Output the [x, y] coordinate of the center of the cell containing the given text.  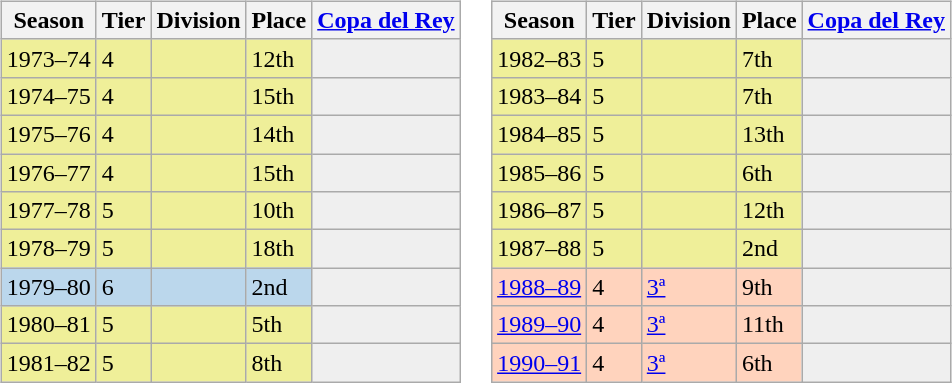
1975–76 [48, 134]
1980–81 [48, 325]
1989–90 [540, 325]
18th [279, 249]
1985–86 [540, 173]
1974–75 [48, 96]
1983–84 [540, 96]
1990–91 [540, 363]
1981–82 [48, 363]
1988–89 [540, 287]
1982–83 [540, 58]
1984–85 [540, 134]
1973–74 [48, 58]
1976–77 [48, 173]
13th [769, 134]
1987–88 [540, 249]
1978–79 [48, 249]
11th [769, 325]
1977–78 [48, 211]
6 [124, 287]
1979–80 [48, 287]
5th [279, 325]
8th [279, 363]
10th [279, 211]
14th [279, 134]
1986–87 [540, 211]
9th [769, 287]
